For the text-containing cell, return its midpoint in [x, y] coordinate format. 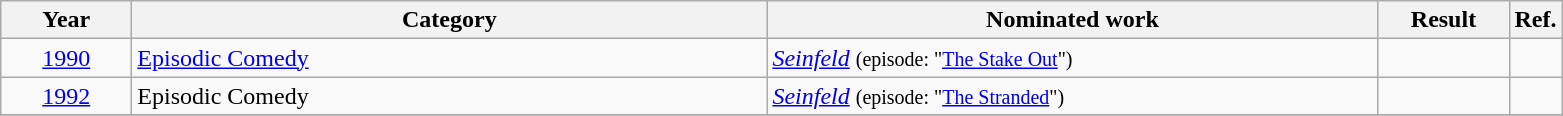
Nominated work [1072, 20]
Seinfeld (episode: "The Stake Out") [1072, 58]
Category [450, 20]
1990 [66, 58]
Result [1444, 20]
Ref. [1536, 20]
Seinfeld (episode: "The Stranded") [1072, 96]
1992 [66, 96]
Year [66, 20]
